From the cell containing the given text, extract its center point as (X, Y) coordinate. 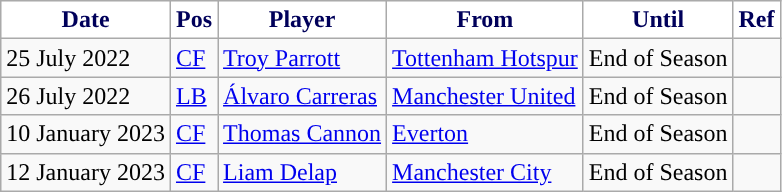
From (486, 20)
Everton (486, 134)
Player (302, 20)
Troy Parrott (302, 58)
Date (86, 20)
26 July 2022 (86, 96)
Liam Delap (302, 172)
Pos (194, 20)
Manchester City (486, 172)
10 January 2023 (86, 134)
LB (194, 96)
Until (658, 20)
Ref (756, 20)
Tottenham Hotspur (486, 58)
25 July 2022 (86, 58)
Álvaro Carreras (302, 96)
Manchester United (486, 96)
12 January 2023 (86, 172)
Thomas Cannon (302, 134)
